Output the (X, Y) coordinate of the center of the cell containing the given text.  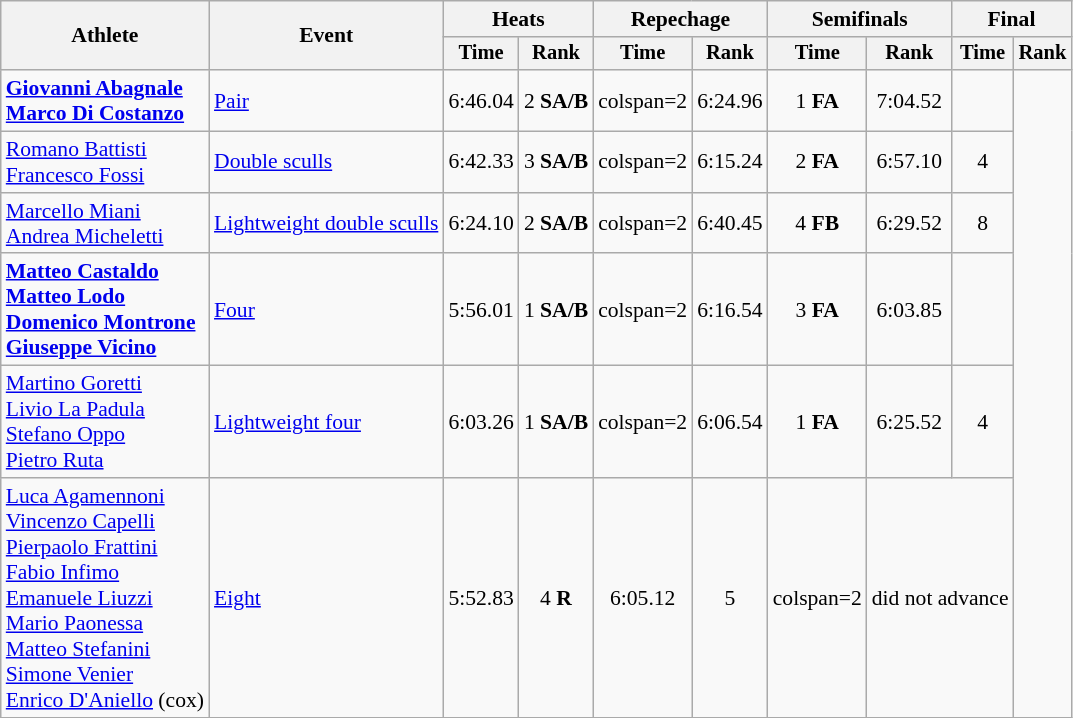
Marcello MianiAndrea Micheletti (105, 224)
Lightweight double sculls (326, 224)
6:25.52 (910, 422)
did not advance (940, 598)
6:15.24 (730, 162)
5:52.83 (480, 598)
7:04.52 (910, 100)
6:42.33 (480, 162)
Martino GorettiLivio La PadulaStefano OppoPietro Ruta (105, 422)
5 (730, 598)
6:03.85 (910, 310)
6:05.12 (642, 598)
6:06.54 (730, 422)
6:40.45 (730, 224)
4 R (556, 598)
Athlete (105, 36)
Repechage (680, 19)
3 SA/B (556, 162)
Double sculls (326, 162)
Luca AgamennoniVincenzo CapelliPierpaolo FrattiniFabio InfimoEmanuele LiuzziMario PaonessaMatteo StefaniniSimone VenierEnrico D'Aniello (cox) (105, 598)
4 FB (818, 224)
Lightweight four (326, 422)
6:46.04 (480, 100)
6:16.54 (730, 310)
Matteo CastaldoMatteo LodoDomenico MontroneGiuseppe Vicino (105, 310)
Heats (518, 19)
8 (983, 224)
Eight (326, 598)
Final (1012, 19)
6:29.52 (910, 224)
Romano BattistiFrancesco Fossi (105, 162)
Semifinals (860, 19)
6:24.10 (480, 224)
Pair (326, 100)
2 FA (818, 162)
Four (326, 310)
Event (326, 36)
Giovanni AbagnaleMarco Di Costanzo (105, 100)
5:56.01 (480, 310)
6:03.26 (480, 422)
6:24.96 (730, 100)
6:57.10 (910, 162)
3 FA (818, 310)
